Capture the cell that displays the provided text and extract its (x, y) central coordinate. 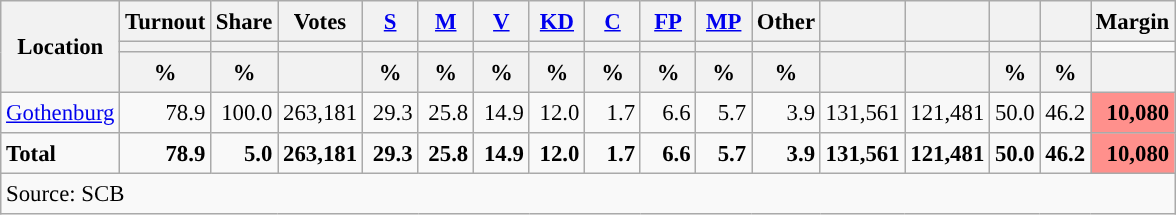
KD (557, 22)
100.0 (244, 114)
Location (60, 47)
M (446, 22)
Margin (1132, 22)
Turnout (166, 22)
Gothenburg (60, 114)
5.0 (244, 154)
MP (724, 22)
Source: SCB (588, 194)
Votes (320, 22)
Total (60, 154)
S (390, 22)
Other (786, 22)
C (613, 22)
FP (668, 22)
Share (244, 22)
V (502, 22)
